Output the (x, y) coordinate of the center of the cell containing the given text.  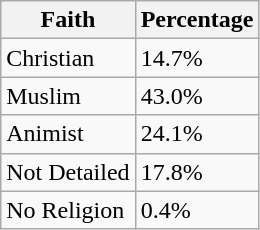
Muslim (68, 96)
43.0% (197, 96)
14.7% (197, 58)
24.1% (197, 134)
Faith (68, 20)
17.8% (197, 172)
0.4% (197, 210)
No Religion (68, 210)
Percentage (197, 20)
Not Detailed (68, 172)
Christian (68, 58)
Animist (68, 134)
